Search for the cell housing the specified text and yield its [x, y] center coordinate. 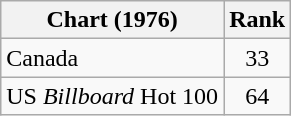
US Billboard Hot 100 [112, 96]
Canada [112, 58]
64 [258, 96]
33 [258, 58]
Chart (1976) [112, 20]
Rank [258, 20]
